Pinpoint the cell where the given text exists, returning its (X, Y) midpoint coordinate. 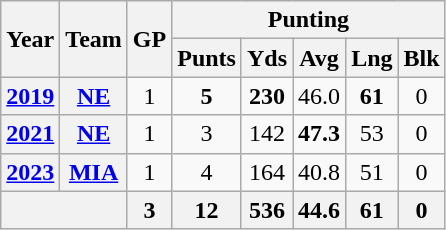
46.0 (320, 96)
2021 (30, 134)
5 (207, 96)
MIA (94, 172)
4 (207, 172)
Year (30, 39)
47.3 (320, 134)
Punts (207, 58)
230 (266, 96)
Punting (308, 20)
51 (372, 172)
Blk (422, 58)
12 (207, 210)
44.6 (320, 210)
Yds (266, 58)
53 (372, 134)
2019 (30, 96)
GP (149, 39)
Lng (372, 58)
40.8 (320, 172)
Avg (320, 58)
164 (266, 172)
Team (94, 39)
536 (266, 210)
142 (266, 134)
2023 (30, 172)
